Extract the [x, y] coordinate from the center of the cell holding the provided text.  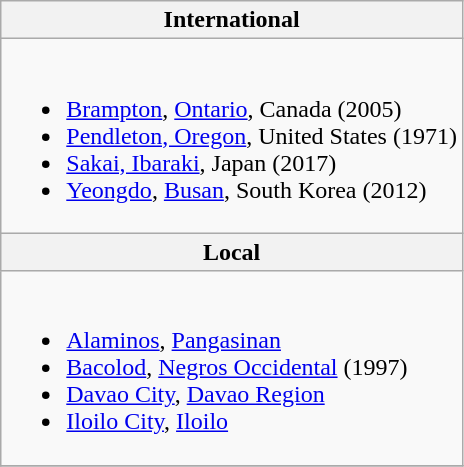
International [232, 20]
Brampton, Ontario, Canada (2005) Pendleton, Oregon, United States (1971) Sakai, Ibaraki, Japan (2017) Yeongdo, Busan, South Korea (2012) [232, 136]
Alaminos, PangasinanBacolod, Negros Occidental (1997)Davao City, Davao RegionIloilo City, Iloilo [232, 368]
Local [232, 252]
